Return (X, Y) of the center of cell containing provided text 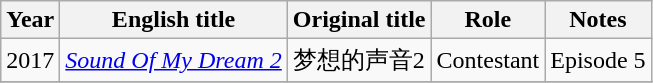
梦想的声音2 (359, 60)
2017 (30, 60)
Contestant (488, 60)
Role (488, 20)
Episode 5 (598, 60)
Sound Of My Dream 2 (174, 60)
English title (174, 20)
Year (30, 20)
Original title (359, 20)
Notes (598, 20)
